From the cell containing the given text, extract its center point as (X, Y) coordinate. 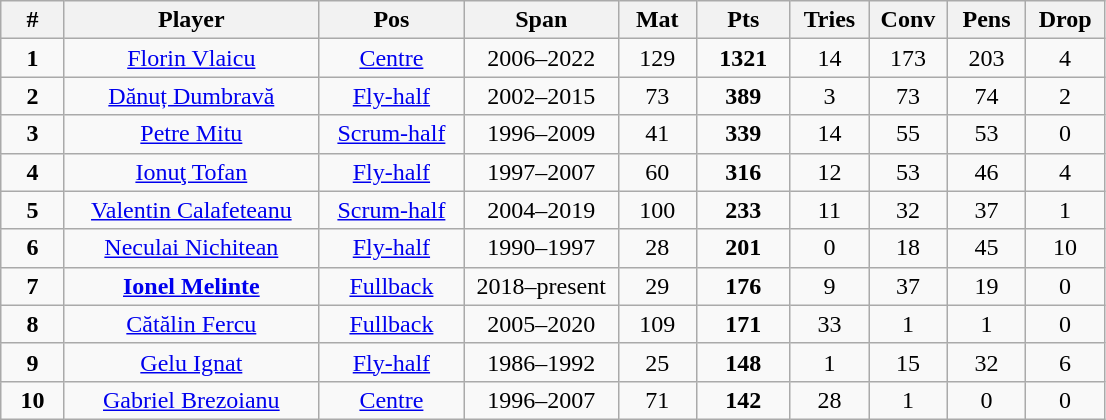
Drop (1066, 20)
100 (658, 210)
25 (658, 362)
176 (744, 286)
109 (658, 324)
60 (658, 172)
Conv (908, 20)
Cătălin Fercu (191, 324)
45 (986, 248)
1990–1997 (541, 248)
201 (744, 248)
55 (908, 134)
Florin Vlaicu (191, 58)
203 (986, 58)
11 (830, 210)
Mat (658, 20)
7 (33, 286)
129 (658, 58)
142 (744, 400)
74 (986, 96)
173 (908, 58)
19 (986, 286)
171 (744, 324)
41 (658, 134)
Valentin Calafeteanu (191, 210)
# (33, 20)
1996–2007 (541, 400)
Pos (391, 20)
Gabriel Brezoianu (191, 400)
5 (33, 210)
Tries (830, 20)
2004–2019 (541, 210)
389 (744, 96)
8 (33, 324)
Ionel Melinte (191, 286)
2006–2022 (541, 58)
1986–1992 (541, 362)
29 (658, 286)
Petre Mitu (191, 134)
15 (908, 362)
316 (744, 172)
339 (744, 134)
18 (908, 248)
1996–2009 (541, 134)
Gelu Ignat (191, 362)
Dănuț Dumbravă (191, 96)
2002–2015 (541, 96)
Ionuţ Tofan (191, 172)
71 (658, 400)
Player (191, 20)
Pens (986, 20)
46 (986, 172)
Pts (744, 20)
233 (744, 210)
2005–2020 (541, 324)
148 (744, 362)
Span (541, 20)
33 (830, 324)
2018–present (541, 286)
Neculai Nichitean (191, 248)
12 (830, 172)
1997–2007 (541, 172)
1321 (744, 58)
